Extract the (X, Y) coordinate from the center of the cell holding the provided text.  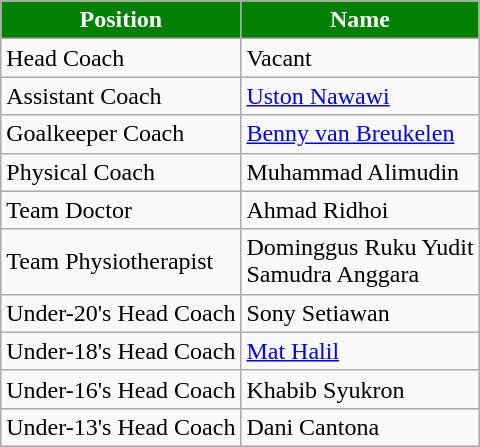
Head Coach (121, 58)
Assistant Coach (121, 96)
Under-16's Head Coach (121, 389)
Under-18's Head Coach (121, 351)
Under-13's Head Coach (121, 427)
Sony Setiawan (360, 313)
Dominggus Ruku Yudit Samudra Anggara (360, 262)
Ahmad Ridhoi (360, 210)
Benny van Breukelen (360, 134)
Vacant (360, 58)
Team Physiotherapist (121, 262)
Under-20's Head Coach (121, 313)
Physical Coach (121, 172)
Uston Nawawi (360, 96)
Muhammad Alimudin (360, 172)
Position (121, 20)
Team Doctor (121, 210)
Dani Cantona (360, 427)
Goalkeeper Coach (121, 134)
Mat Halil (360, 351)
Khabib Syukron (360, 389)
Name (360, 20)
